Detect which cell encompasses the target text, then output its [X, Y] center coordinate. 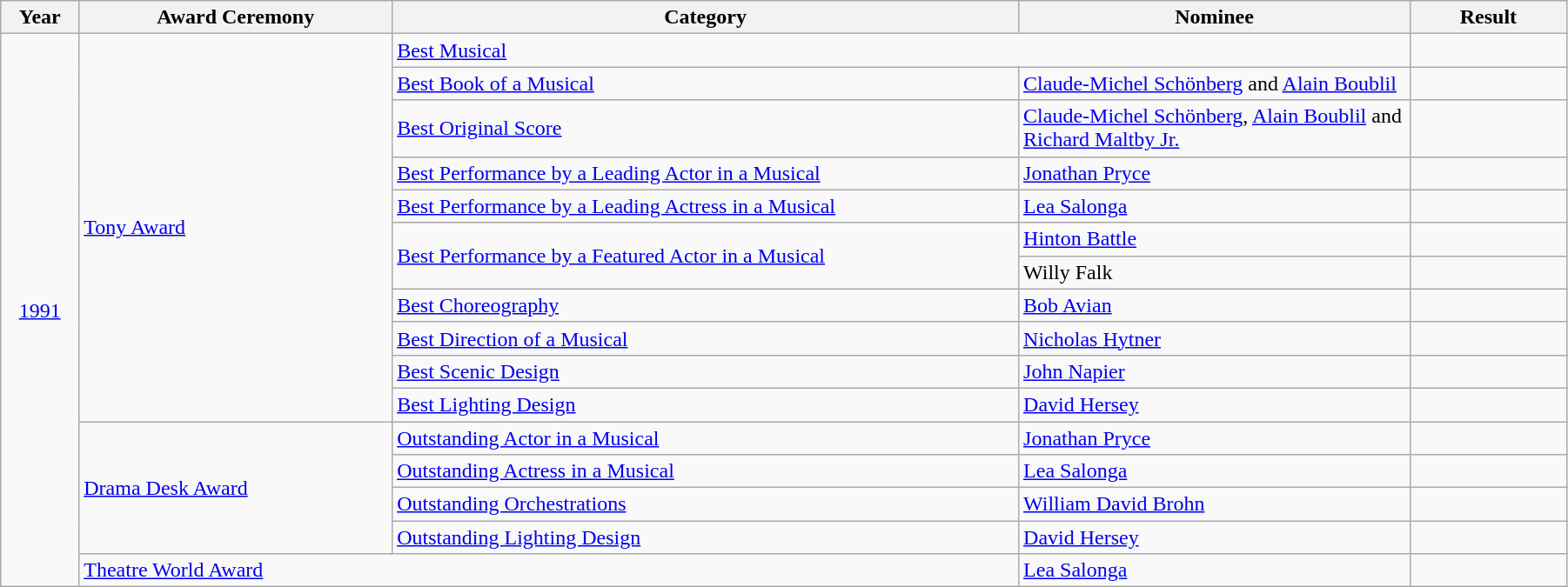
Nominee [1215, 17]
Best Book of a Musical [706, 83]
1991 [40, 310]
Outstanding Actor in a Musical [706, 437]
Best Direction of a Musical [706, 338]
Year [40, 17]
Category [706, 17]
Drama Desk Award [236, 487]
Outstanding Orchestrations [706, 504]
Best Lighting Design [706, 404]
John Napier [1215, 371]
Claude-Michel Schönberg, Alain Boublil and Richard Maltby Jr. [1215, 129]
Result [1488, 17]
Best Performance by a Featured Actor in a Musical [706, 256]
William David Brohn [1215, 504]
Best Performance by a Leading Actress in a Musical [706, 206]
Best Original Score [706, 129]
Tony Award [236, 228]
Theatre World Award [549, 570]
Claude-Michel Schönberg and Alain Boublil [1215, 83]
Outstanding Lighting Design [706, 537]
Award Ceremony [236, 17]
Best Scenic Design [706, 371]
Hinton Battle [1215, 239]
Best Performance by a Leading Actor in a Musical [706, 173]
Nicholas Hytner [1215, 338]
Best Musical [901, 50]
Willy Falk [1215, 272]
Best Choreography [706, 305]
Bob Avian [1215, 305]
Outstanding Actress in a Musical [706, 471]
